Locate the cell with the specified text and output its (X, Y) center coordinate. 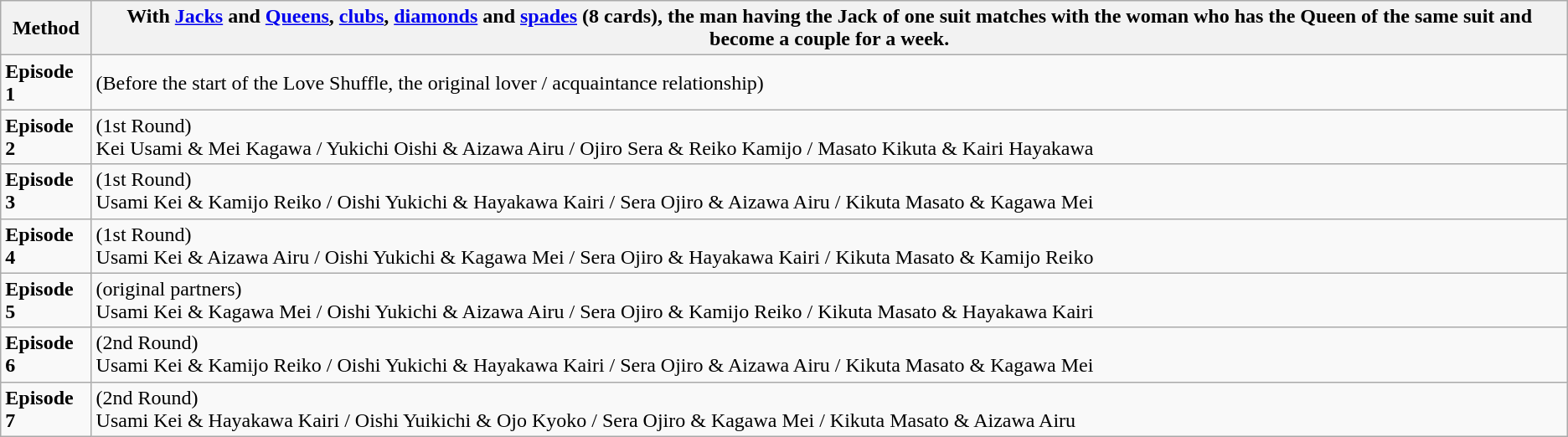
(2nd Round)Usami Kei & Kamijo Reiko / Oishi Yukichi & Hayakawa Kairi / Sera Ojiro & Aizawa Airu / Kikuta Masato & Kagawa Mei (829, 355)
Episode 4 (46, 246)
Episode 3 (46, 191)
(2nd Round)Usami Kei & Hayakawa Kairi / Oishi Yuikichi & Ojo Kyoko / Sera Ojiro & Kagawa Mei / Kikuta Masato & Aizawa Airu (829, 409)
Episode 1 (46, 82)
Episode 5 (46, 300)
(1st Round)Kei Usami & Mei Kagawa / Yukichi Oishi & Aizawa Airu / Ojiro Sera & Reiko Kamijo / Masato Kikuta & Kairi Hayakawa (829, 137)
(Before the start of the Love Shuffle, the original lover / acquaintance relationship) (829, 82)
Episode 7 (46, 409)
(1st Round)Usami Kei & Aizawa Airu / Oishi Yukichi & Kagawa Mei / Sera Ojiro & Hayakawa Kairi / Kikuta Masato & Kamijo Reiko (829, 246)
(original partners)Usami Kei & Kagawa Mei / Oishi Yukichi & Aizawa Airu / Sera Ojiro & Kamijo Reiko / Kikuta Masato & Hayakawa Kairi (829, 300)
Episode 2 (46, 137)
Episode 6 (46, 355)
(1st Round)Usami Kei & Kamijo Reiko / Oishi Yukichi & Hayakawa Kairi / Sera Ojiro & Aizawa Airu / Kikuta Masato & Kagawa Mei (829, 191)
Method (46, 28)
